Extract the [X, Y] coordinate from the center of the cell holding the provided text.  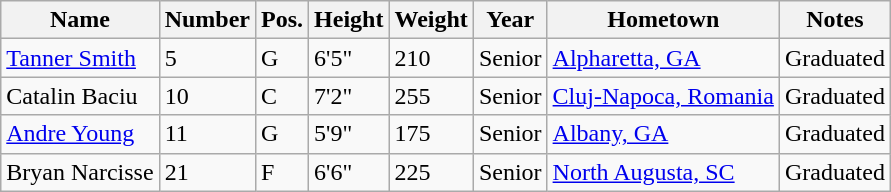
6'6" [349, 172]
7'2" [349, 96]
F [282, 172]
Pos. [282, 20]
Bryan Narcisse [80, 172]
21 [207, 172]
Name [80, 20]
225 [431, 172]
Height [349, 20]
Tanner Smith [80, 58]
Alpharetta, GA [663, 58]
Weight [431, 20]
Cluj-Napoca, Romania [663, 96]
Andre Young [80, 134]
10 [207, 96]
6'5" [349, 58]
5'9" [349, 134]
Hometown [663, 20]
Notes [834, 20]
255 [431, 96]
Year [510, 20]
Catalin Baciu [80, 96]
North Augusta, SC [663, 172]
11 [207, 134]
Albany, GA [663, 134]
C [282, 96]
Number [207, 20]
175 [431, 134]
210 [431, 58]
5 [207, 58]
